Extract the [x, y] coordinate from the center of the cell holding the provided text.  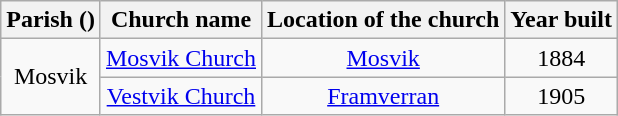
1884 [562, 58]
Parish () [51, 20]
Mosvik Church [180, 58]
Year built [562, 20]
Framverran [384, 96]
Church name [180, 20]
1905 [562, 96]
Vestvik Church [180, 96]
Location of the church [384, 20]
